From the cell containing the given text, extract its center point as (x, y) coordinate. 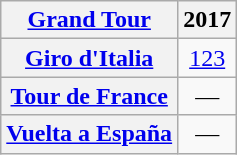
Giro d'Italia (90, 58)
123 (208, 58)
Tour de France (90, 96)
Vuelta a España (90, 134)
2017 (208, 20)
Grand Tour (90, 20)
